Identify which cell holds the provided text, then report its (x, y) central coordinate. 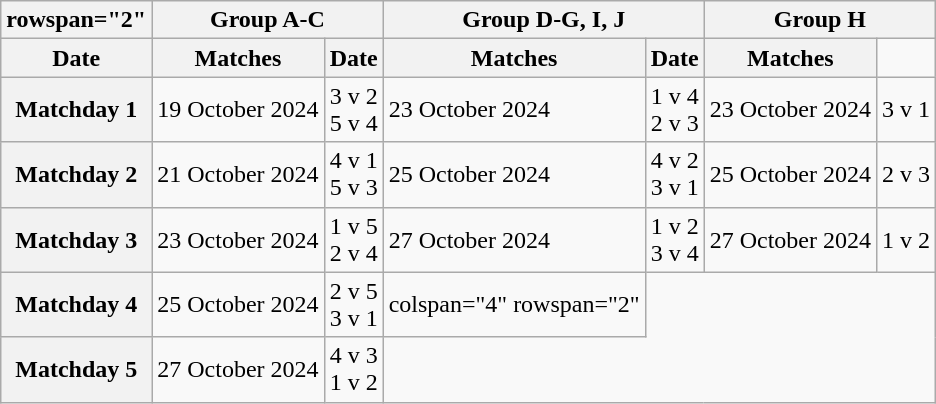
21 October 2024 (238, 174)
Matchday 4 (76, 304)
3 v 1 (906, 110)
colspan="4" rowspan="2" (514, 304)
2 v 3 (906, 174)
1 v 42 v 3 (674, 110)
4 v 23 v 1 (674, 174)
Matchday 2 (76, 174)
rowspan="2" (76, 20)
2 v 53 v 1 (354, 304)
Group D-G, I, J (544, 20)
3 v 25 v 4 (354, 110)
1 v 23 v 4 (674, 240)
19 October 2024 (238, 110)
1 v 2 (906, 240)
1 v 52 v 4 (354, 240)
Group H (820, 20)
Group A-C (268, 20)
Matchday 3 (76, 240)
Matchday 5 (76, 370)
Matchday 1 (76, 110)
4 v 15 v 3 (354, 174)
4 v 31 v 2 (354, 370)
